Search for the cell housing the specified text and yield its [x, y] center coordinate. 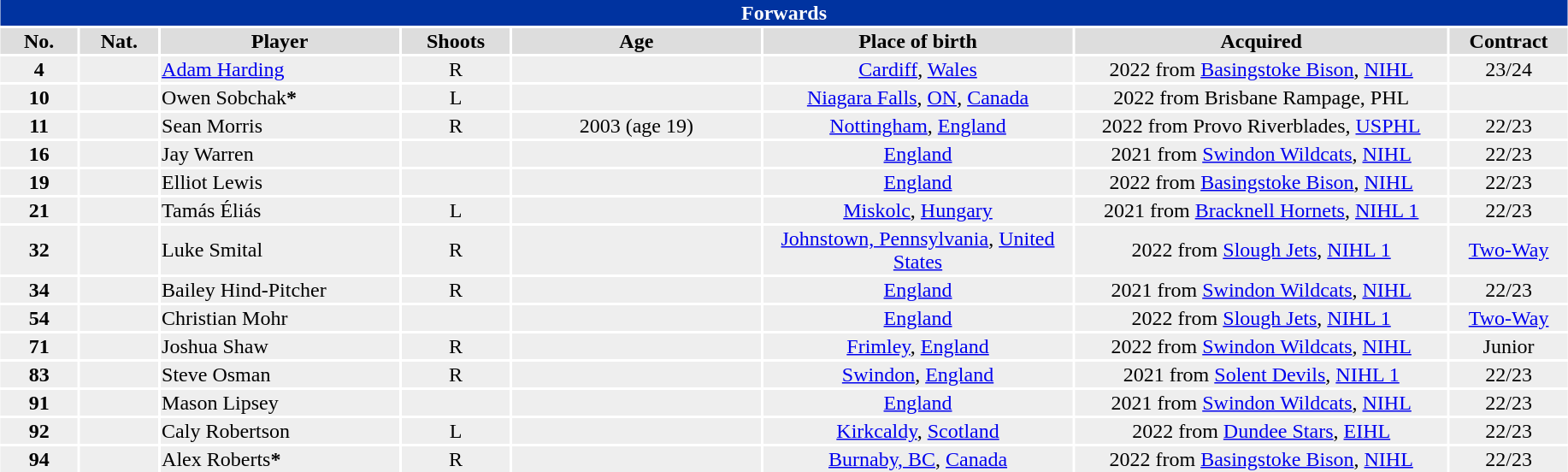
Age [636, 41]
16 [39, 154]
Johnstown, Pennsylvania, United States [917, 250]
No. [39, 41]
Alex Roberts* [280, 459]
54 [39, 318]
Sean Morris [280, 126]
Acquired [1262, 41]
Forwards [783, 13]
Adam Harding [280, 69]
71 [39, 346]
Burnaby, BC, Canada [917, 459]
Niagara Falls, ON, Canada [917, 97]
Nat. [120, 41]
19 [39, 182]
Shoots [457, 41]
Player [280, 41]
23/24 [1509, 69]
Elliot Lewis [280, 182]
10 [39, 97]
Frimley, England [917, 346]
2022 from Dundee Stars, EIHL [1262, 431]
Contract [1509, 41]
Owen Sobchak* [280, 97]
Tamás Éliás [280, 210]
2022 from Provo Riverblades, USPHL [1262, 126]
4 [39, 69]
Luke Smital [280, 250]
11 [39, 126]
Joshua Shaw [280, 346]
2021 from Solent Devils, NIHL 1 [1262, 375]
92 [39, 431]
2021 from Bracknell Hornets, NIHL 1 [1262, 210]
Cardiff, Wales [917, 69]
2003 (age 19) [636, 126]
21 [39, 210]
91 [39, 403]
Swindon, England [917, 375]
Junior [1509, 346]
Nottingham, England [917, 126]
Kirkcaldy, Scotland [917, 431]
Bailey Hind-Pitcher [280, 290]
Place of birth [917, 41]
2022 from Brisbane Rampage, PHL [1262, 97]
Steve Osman [280, 375]
Caly Robertson [280, 431]
34 [39, 290]
Jay Warren [280, 154]
2022 from Swindon Wildcats, NIHL [1262, 346]
Miskolc, Hungary [917, 210]
83 [39, 375]
32 [39, 250]
Christian Mohr [280, 318]
Mason Lipsey [280, 403]
94 [39, 459]
